Output the [x, y] coordinate of the center of the cell containing the given text.  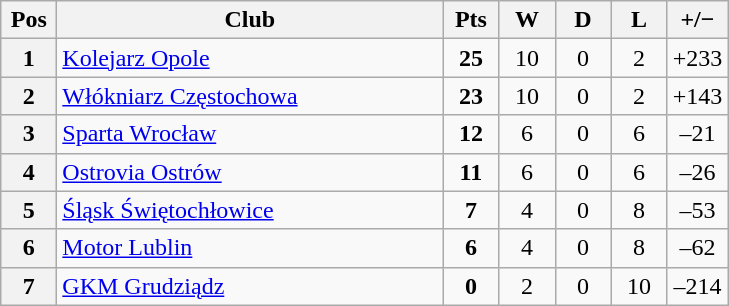
–26 [698, 172]
1 [29, 58]
D [583, 20]
Ostrovia Ostrów [250, 172]
Club [250, 20]
Kolejarz Opole [250, 58]
+143 [698, 96]
+233 [698, 58]
–53 [698, 210]
–62 [698, 248]
Śląsk Świętochłowice [250, 210]
5 [29, 210]
12 [471, 134]
Włókniarz Częstochowa [250, 96]
–21 [698, 134]
Motor Lublin [250, 248]
–214 [698, 286]
L [639, 20]
23 [471, 96]
11 [471, 172]
25 [471, 58]
Pos [29, 20]
Pts [471, 20]
+/− [698, 20]
W [527, 20]
GKM Grudziądz [250, 286]
Sparta Wrocław [250, 134]
3 [29, 134]
